Scan for the cell matching the given text and deliver its [X, Y] coordinate at center. 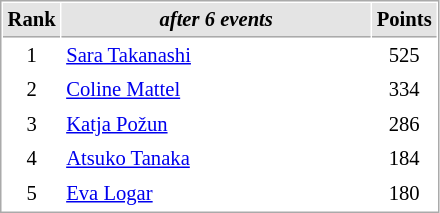
Eva Logar [216, 194]
3 [32, 124]
Katja Požun [216, 124]
2 [32, 90]
after 6 events [216, 20]
Sara Takanashi [216, 56]
Points [404, 20]
Rank [32, 20]
Atsuko Tanaka [216, 158]
4 [32, 158]
525 [404, 56]
Coline Mattel [216, 90]
180 [404, 194]
5 [32, 194]
334 [404, 90]
1 [32, 56]
184 [404, 158]
286 [404, 124]
